For the text-containing cell, return its midpoint in (X, Y) coordinate format. 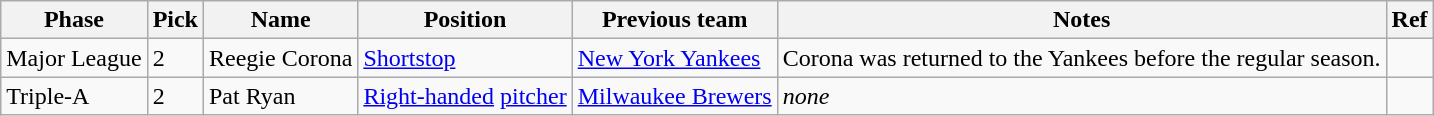
Pick (175, 20)
Phase (74, 20)
Right-handed pitcher (465, 96)
Major League (74, 58)
Corona was returned to the Yankees before the regular season. (1082, 58)
Position (465, 20)
Triple-A (74, 96)
Reegie Corona (280, 58)
Pat Ryan (280, 96)
Previous team (674, 20)
Name (280, 20)
Milwaukee Brewers (674, 96)
Notes (1082, 20)
none (1082, 96)
Ref (1410, 20)
New York Yankees (674, 58)
Shortstop (465, 58)
